For the text-containing cell, return its midpoint in (X, Y) coordinate format. 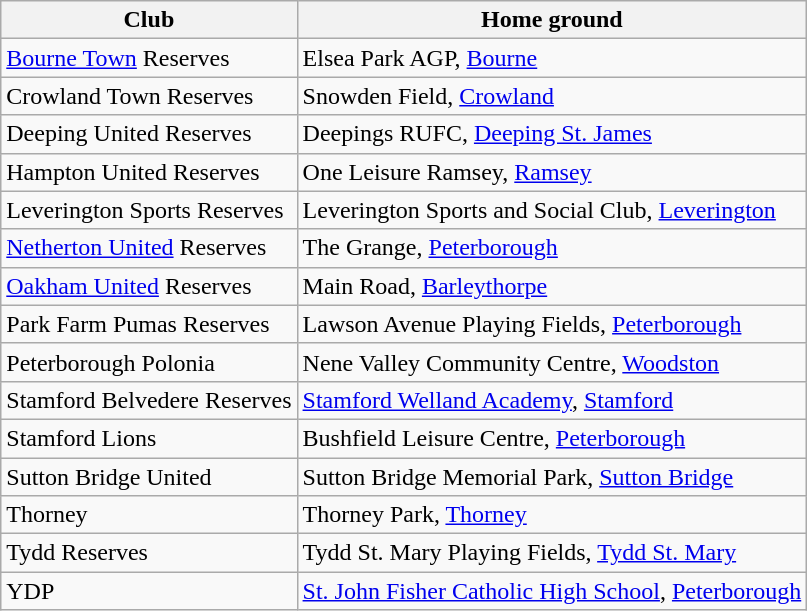
YDP (149, 591)
Sutton Bridge United (149, 477)
Snowden Field, Crowland (552, 96)
Hampton United Reserves (149, 172)
One Leisure Ramsey, Ramsey (552, 172)
Stamford Lions (149, 438)
Bourne Town Reserves (149, 58)
Leverington Sports and Social Club, Leverington (552, 210)
Park Farm Pumas Reserves (149, 324)
Main Road, Barleythorpe (552, 286)
Bushfield Leisure Centre, Peterborough (552, 438)
Deeping United Reserves (149, 134)
Home ground (552, 20)
Stamford Belvedere Reserves (149, 400)
Leverington Sports Reserves (149, 210)
Tydd Reserves (149, 553)
The Grange, Peterborough (552, 248)
Oakham United Reserves (149, 286)
Nene Valley Community Centre, Woodston (552, 362)
Elsea Park AGP, Bourne (552, 58)
Peterborough Polonia (149, 362)
Club (149, 20)
Deepings RUFC, Deeping St. James (552, 134)
Sutton Bridge Memorial Park, Sutton Bridge (552, 477)
Thorney Park, Thorney (552, 515)
Stamford Welland Academy, Stamford (552, 400)
Tydd St. Mary Playing Fields, Tydd St. Mary (552, 553)
Lawson Avenue Playing Fields, Peterborough (552, 324)
Thorney (149, 515)
Netherton United Reserves (149, 248)
St. John Fisher Catholic High School, Peterborough (552, 591)
Crowland Town Reserves (149, 96)
